For the text-containing cell, return its midpoint in (X, Y) coordinate format. 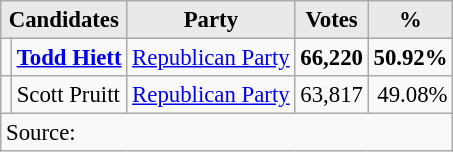
Candidates (64, 20)
% (410, 20)
Todd Hiett (68, 58)
49.08% (410, 95)
Scott Pruitt (68, 95)
66,220 (332, 58)
50.92% (410, 58)
63,817 (332, 95)
Source: (227, 133)
Votes (332, 20)
Party (211, 20)
